Scan for the cell matching the given text and deliver its (x, y) coordinate at center. 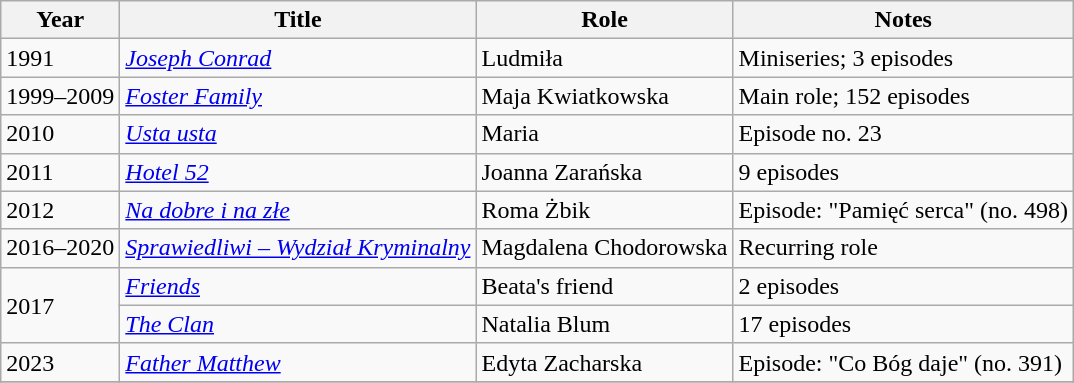
Main role; 152 episodes (904, 96)
1991 (60, 58)
Miniseries; 3 episodes (904, 58)
2 episodes (904, 286)
2010 (60, 134)
Beata's friend (604, 286)
Edyta Zacharska (604, 362)
9 episodes (904, 172)
2023 (60, 362)
Na dobre i na złe (298, 210)
Friends (298, 286)
Maja Kwiatkowska (604, 96)
17 episodes (904, 324)
Year (60, 20)
Joseph Conrad (298, 58)
Episode: "Co Bóg daje" (no. 391) (904, 362)
Magdalena Chodorowska (604, 248)
Notes (904, 20)
The Clan (298, 324)
Title (298, 20)
Foster Family (298, 96)
1999–2009 (60, 96)
Roma Żbik (604, 210)
2012 (60, 210)
Ludmiła (604, 58)
Sprawiedliwi – Wydział Kryminalny (298, 248)
Maria (604, 134)
Recurring role (904, 248)
2017 (60, 305)
Usta usta (298, 134)
Episode: "Pamięć serca" (no. 498) (904, 210)
Father Matthew (298, 362)
Episode no. 23 (904, 134)
Hotel 52 (298, 172)
Natalia Blum (604, 324)
Joanna Zarańska (604, 172)
2016–2020 (60, 248)
Role (604, 20)
2011 (60, 172)
